Extract the [x, y] coordinate from the center of the cell holding the provided text.  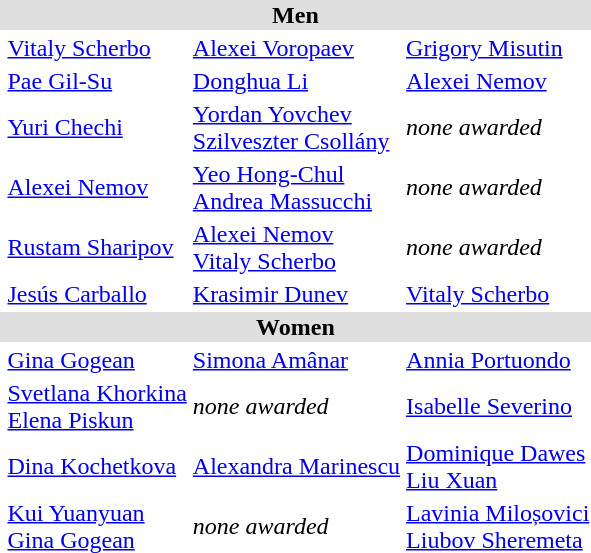
Dominique Dawes Liu Xuan [498, 466]
Alexei Nemov Vitaly Scherbo [296, 248]
Grigory Misutin [498, 48]
Women [296, 327]
Simona Amânar [296, 360]
Rustam Sharipov [97, 248]
Yuri Chechi [97, 128]
Annia Portuondo [498, 360]
Svetlana Khorkina Elena Piskun [97, 406]
Pae Gil-Su [97, 81]
Donghua Li [296, 81]
Dina Kochetkova [97, 466]
Isabelle Severino [498, 406]
Gina Gogean [97, 360]
Alexei Voropaev [296, 48]
Krasimir Dunev [296, 294]
Men [296, 15]
Yeo Hong-Chul Andrea Massucchi [296, 188]
Yordan Yovchev Szilveszter Csollány [296, 128]
Alexandra Marinescu [296, 466]
Jesús Carballo [97, 294]
